Detect which cell encompasses the target text, then output its (X, Y) center coordinate. 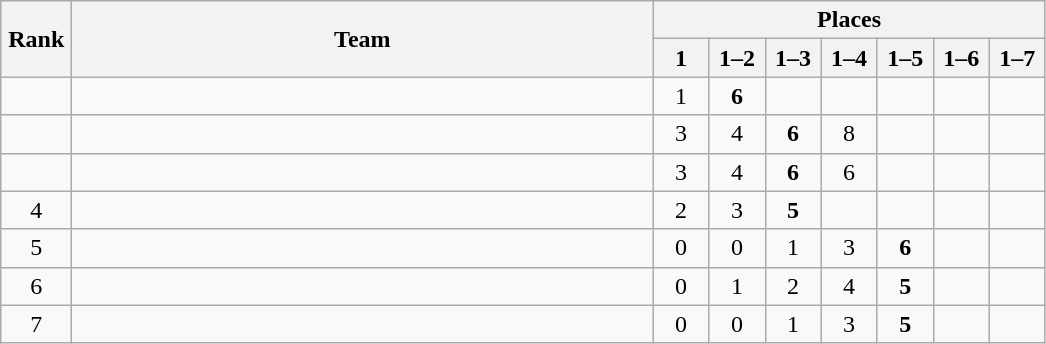
1–3 (793, 58)
7 (36, 324)
Places (849, 20)
1–5 (905, 58)
1–6 (961, 58)
1–4 (849, 58)
1–7 (1017, 58)
Team (362, 39)
Rank (36, 39)
1–2 (737, 58)
8 (849, 134)
